Find where the given text appears and provide that cell's center as (x, y) coordinate. 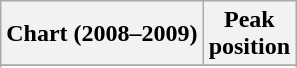
Peakposition (249, 34)
Chart (2008–2009) (102, 34)
